Search for the cell housing the specified text and yield its [X, Y] center coordinate. 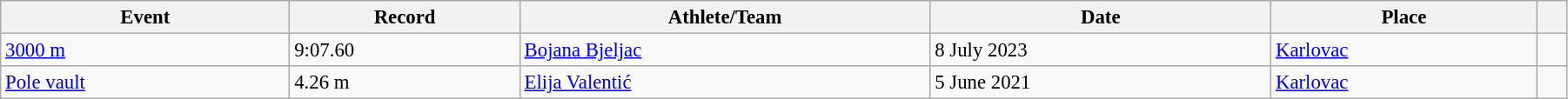
4.26 m [405, 82]
8 July 2023 [1101, 50]
Elija Valentić [725, 82]
5 June 2021 [1101, 82]
Pole vault [145, 82]
Bojana Bjeljac [725, 50]
Place [1404, 17]
Date [1101, 17]
3000 m [145, 50]
9:07.60 [405, 50]
Event [145, 17]
Record [405, 17]
Athlete/Team [725, 17]
